For the text-containing cell, return its midpoint in [x, y] coordinate format. 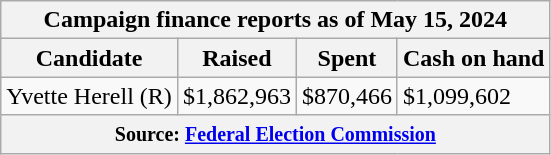
Yvette Herell (R) [90, 96]
Raised [236, 58]
Campaign finance reports as of May 15, 2024 [276, 20]
Candidate [90, 58]
Cash on hand [473, 58]
$870,466 [346, 96]
$1,862,963 [236, 96]
Source: Federal Election Commission [276, 134]
$1,099,602 [473, 96]
Spent [346, 58]
